Identify which cell holds the provided text, then report its (x, y) central coordinate. 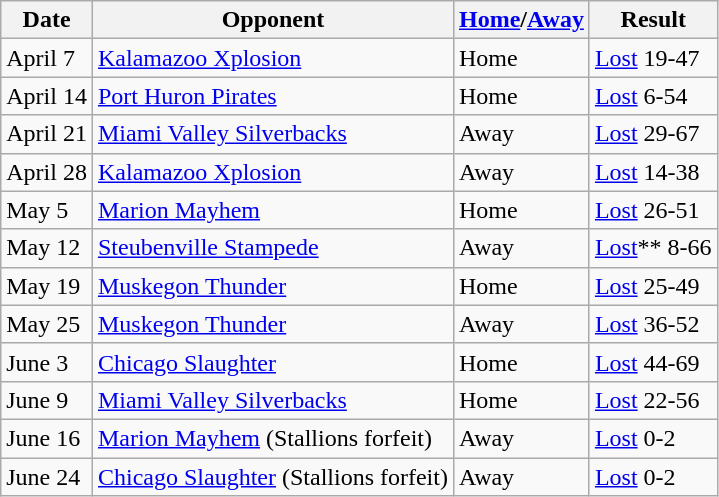
May 12 (47, 248)
Chicago Slaughter (272, 362)
Lost 25-49 (653, 286)
June 24 (47, 477)
Port Huron Pirates (272, 96)
Lost 19-47 (653, 58)
Chicago Slaughter (Stallions forfeit) (272, 477)
Result (653, 20)
April 14 (47, 96)
June 9 (47, 400)
April 28 (47, 172)
Date (47, 20)
May 19 (47, 286)
June 16 (47, 438)
Lost 22-56 (653, 400)
May 5 (47, 210)
April 21 (47, 134)
Marion Mayhem (Stallions forfeit) (272, 438)
Lost** 8-66 (653, 248)
Steubenville Stampede (272, 248)
June 3 (47, 362)
Marion Mayhem (272, 210)
Opponent (272, 20)
Lost 6-54 (653, 96)
Lost 29-67 (653, 134)
Home/Away (521, 20)
May 25 (47, 324)
Lost 36-52 (653, 324)
Lost 26-51 (653, 210)
April 7 (47, 58)
Lost 14-38 (653, 172)
Lost 44-69 (653, 362)
